For the text-containing cell, return its midpoint in [X, Y] coordinate format. 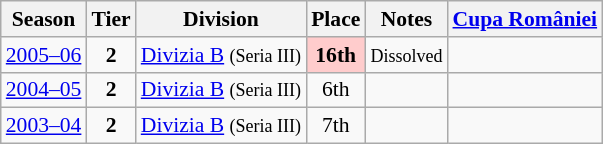
16th [336, 55]
2003–04 [44, 126]
2005–06 [44, 55]
Dissolved [406, 55]
2004–05 [44, 90]
Place [336, 19]
Tier [110, 19]
Notes [406, 19]
Cupa României [524, 19]
Season [44, 19]
6th [336, 90]
7th [336, 126]
Division [221, 19]
